Return [x, y] of the center of cell containing provided text 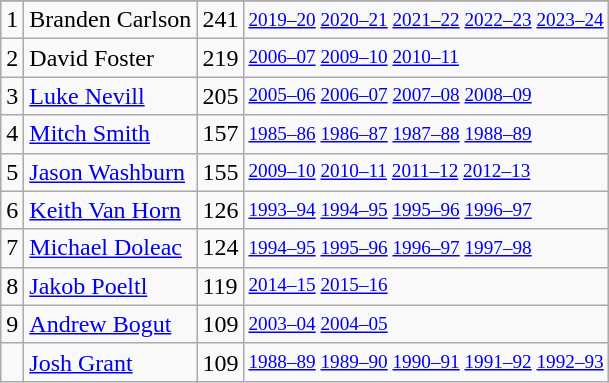
8 [12, 286]
Jason Washburn [110, 172]
Andrew Bogut [110, 324]
1988–89 1989–90 1990–91 1991–92 1992–93 [426, 362]
2005–06 2006–07 2007–08 2008–09 [426, 96]
119 [220, 286]
2 [12, 58]
2006–07 2009–10 2010–11 [426, 58]
Josh Grant [110, 362]
3 [12, 96]
Luke Nevill [110, 96]
2003–04 2004–05 [426, 324]
Branden Carlson [110, 20]
4 [12, 134]
5 [12, 172]
124 [220, 248]
205 [220, 96]
David Foster [110, 58]
241 [220, 20]
2014–15 2015–16 [426, 286]
1993–94 1994–95 1995–96 1996–97 [426, 210]
2009–10 2010–11 2011–12 2012–13 [426, 172]
1985–86 1986–87 1987–88 1988–89 [426, 134]
1 [12, 20]
155 [220, 172]
6 [12, 210]
7 [12, 248]
2019–20 2020–21 2021–22 2022–23 2023–24 [426, 20]
Keith Van Horn [110, 210]
157 [220, 134]
Jakob Poeltl [110, 286]
9 [12, 324]
Michael Doleac [110, 248]
Mitch Smith [110, 134]
219 [220, 58]
126 [220, 210]
1994–95 1995–96 1996–97 1997–98 [426, 248]
